Return [x, y] of the center of cell containing provided text 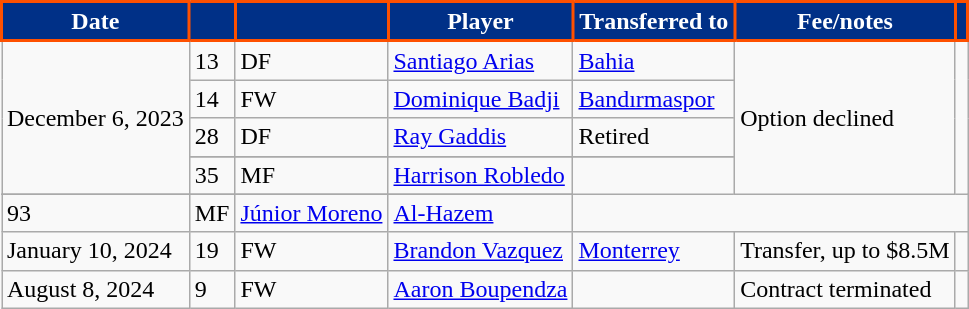
9 [212, 289]
Brandon Vazquez [480, 251]
Santiago Arias [480, 60]
28 [212, 137]
Fee/notes [846, 22]
Date [96, 22]
Transfer, up to $8.5M [846, 251]
Option declined [846, 118]
Retired [654, 137]
Dominique Badji [480, 99]
August 8, 2024 [96, 289]
13 [212, 60]
Monterrey [654, 251]
December 6, 2023 [96, 118]
Bahia [654, 60]
14 [212, 99]
Júnior Moreno [312, 213]
19 [212, 251]
35 [212, 175]
Bandırmaspor [654, 99]
Ray Gaddis [480, 137]
January 10, 2024 [96, 251]
93 [96, 213]
Contract terminated [846, 289]
Player [480, 22]
Aaron Boupendza [480, 289]
Transferred to [654, 22]
Al-Hazem [480, 213]
Harrison Robledo [480, 175]
